Provide the [x, y] coordinate of the cell's center where the given text is located.  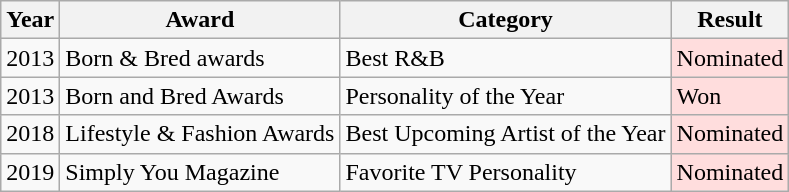
Won [730, 96]
Born & Bred awards [200, 58]
Lifestyle & Fashion Awards [200, 134]
Best R&B [506, 58]
Born and Bred Awards [200, 96]
Personality of the Year [506, 96]
2019 [30, 172]
Result [730, 20]
Favorite TV Personality [506, 172]
Award [200, 20]
Best Upcoming Artist of the Year [506, 134]
Year [30, 20]
Category [506, 20]
Simply You Magazine [200, 172]
2018 [30, 134]
